Determine the (X, Y) coordinate at the center of the cell enclosing the given text.  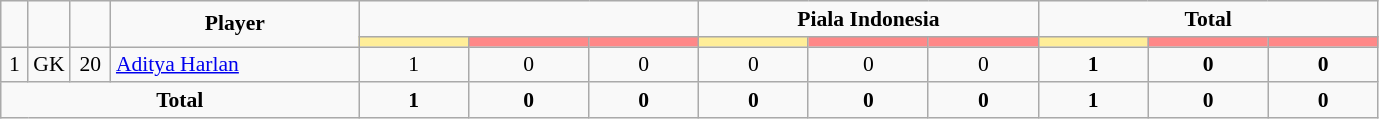
Player (235, 24)
20 (90, 65)
Aditya Harlan (235, 65)
GK (48, 65)
Piala Indonesia (869, 19)
